Locate the cell with the specified text and output its (X, Y) center coordinate. 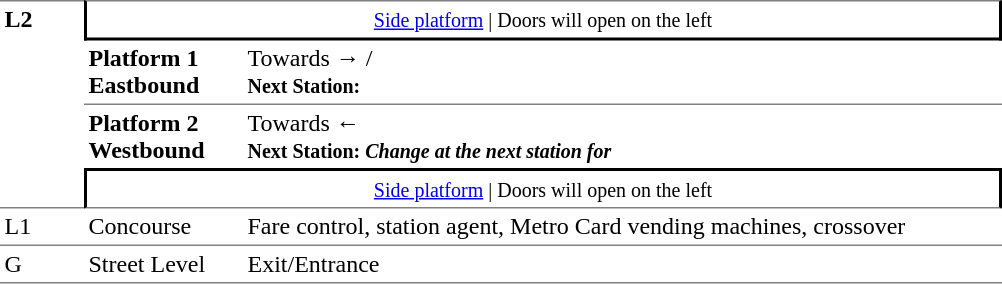
Platform 2Westbound (164, 136)
Fare control, station agent, Metro Card vending machines, crossover (622, 226)
G (42, 264)
Street Level (164, 264)
Towards ← Next Station: Change at the next station for (622, 136)
Exit/Entrance (622, 264)
Towards → / Next Station: (622, 72)
L1 (42, 226)
L2 (42, 104)
Platform 1Eastbound (164, 72)
Concourse (164, 226)
